Return the (x, y) coordinate for the center point of the cell that contains the specified text.  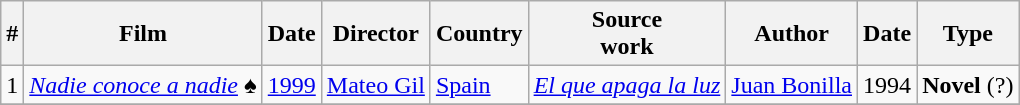
Sourcework (627, 34)
Country (479, 34)
1994 (888, 85)
# (12, 34)
Spain (479, 85)
Nadie conoce a nadie ♠ (143, 85)
El que apaga la luz (627, 85)
1999 (292, 85)
1 (12, 85)
Mateo Gil (376, 85)
Film (143, 34)
Director (376, 34)
Type (968, 34)
Juan Bonilla (792, 85)
Author (792, 34)
Novel (?) (968, 85)
